Search for the cell housing the specified text and yield its (x, y) center coordinate. 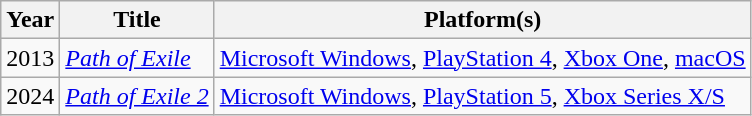
Title (137, 20)
Path of Exile (137, 58)
2024 (30, 96)
2013 (30, 58)
Microsoft Windows, PlayStation 5, Xbox Series X/S (482, 96)
Path of Exile 2 (137, 96)
Year (30, 20)
Microsoft Windows, PlayStation 4, Xbox One, macOS (482, 58)
Platform(s) (482, 20)
